Scan for the cell matching the given text and deliver its [x, y] coordinate at center. 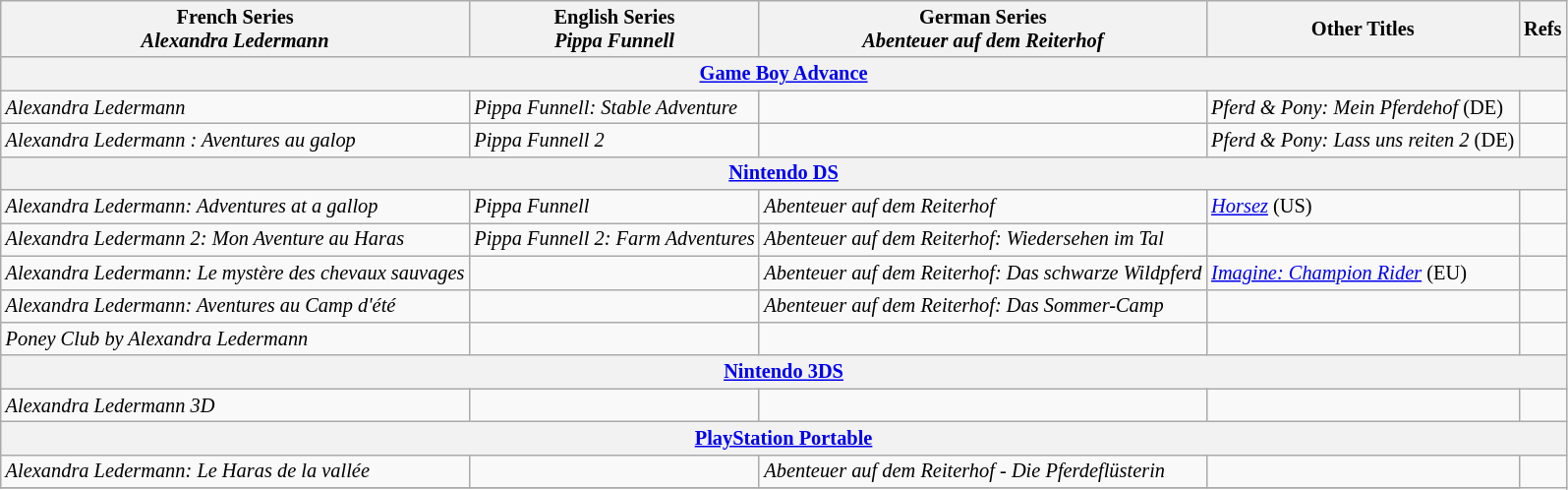
Imagine: Champion Rider (EU) [1363, 273]
Alexandra Ledermann: Le mystère des chevaux sauvages [236, 273]
Nintendo DS [784, 173]
Horsez (US) [1363, 207]
Alexandra Ledermann : Aventures au galop [236, 140]
PlayStation Portable [784, 438]
French SeriesAlexandra Ledermann [236, 29]
Pippa Funnell 2: Farm Adventures [613, 239]
Alexandra Ledermann: Le Haras de la vallée [236, 471]
Alexandra Ledermann: Aventures au Camp d'été [236, 306]
Abenteuer auf dem Reiterhof [983, 207]
Alexandra Ledermann 2: Mon Aventure au Haras [236, 239]
Abenteuer auf dem Reiterhof: Das Sommer-Camp [983, 306]
Poney Club by Alexandra Ledermann [236, 338]
Other Titles [1363, 29]
Pippa Funnell [613, 207]
Pippa Funnell: Stable Adventure [613, 107]
Abenteuer auf dem Reiterhof: Wiedersehen im Tal [983, 239]
Game Boy Advance [784, 74]
Nintendo 3DS [784, 372]
Refs [1542, 29]
Alexandra Ledermann: Adventures at a gallop [236, 207]
Pferd & Pony: Lass uns reiten 2 (DE) [1363, 140]
Alexandra Ledermann 3D [236, 405]
Pferd & Pony: Mein Pferdehof (DE) [1363, 107]
German SeriesAbenteuer auf dem Reiterhof [983, 29]
Alexandra Ledermann [236, 107]
Abenteuer auf dem Reiterhof - Die Pferdeflüsterin [983, 471]
English SeriesPippa Funnell [613, 29]
Pippa Funnell 2 [613, 140]
Abenteuer auf dem Reiterhof: Das schwarze Wildpferd [983, 273]
